Capture the cell that displays the provided text and extract its (X, Y) central coordinate. 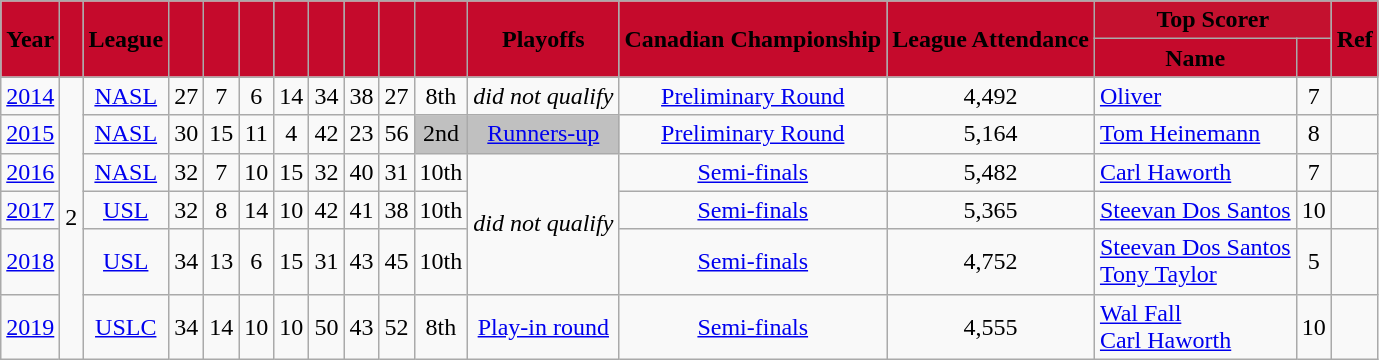
2019 (30, 326)
2nd (441, 134)
Carl Haworth (1195, 172)
41 (362, 210)
50 (326, 326)
4 (292, 134)
4,492 (991, 96)
56 (396, 134)
League Attendance (991, 39)
2014 (30, 96)
2 (72, 218)
45 (396, 262)
2018 (30, 262)
40 (362, 172)
USLC (126, 326)
30 (186, 134)
5,164 (991, 134)
Name (1195, 58)
Steevan Dos Santos Tony Taylor (1195, 262)
11 (256, 134)
Tom Heinemann (1195, 134)
4,752 (991, 262)
Canadian Championship (753, 39)
2015 (30, 134)
5,482 (991, 172)
4,555 (991, 326)
2017 (30, 210)
Oliver (1195, 96)
Play-in round (544, 326)
Runners-up (544, 134)
5,365 (991, 210)
23 (362, 134)
Wal Fall Carl Haworth (1195, 326)
Year (30, 39)
League (126, 39)
13 (222, 262)
Ref (1354, 39)
2016 (30, 172)
5 (1314, 262)
Playoffs (544, 39)
Top Scorer (1212, 20)
52 (396, 326)
Steevan Dos Santos (1195, 210)
